For the text-containing cell, return its midpoint in [X, Y] coordinate format. 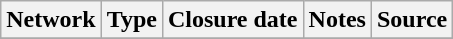
Notes [337, 20]
Network [51, 20]
Closure date [232, 20]
Source [412, 20]
Type [132, 20]
